Detect which cell encompasses the target text, then output its (x, y) center coordinate. 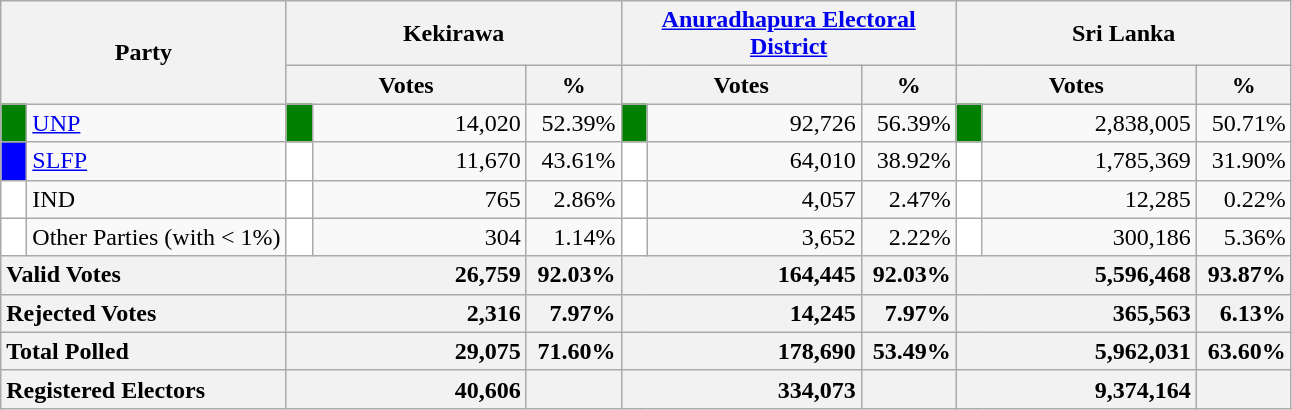
IND (156, 199)
Registered Electors (144, 389)
38.92% (908, 161)
Valid Votes (144, 275)
1.14% (574, 237)
14,245 (741, 313)
5,962,031 (1076, 351)
UNP (156, 123)
29,075 (406, 351)
2.86% (574, 199)
Anuradhapura Electoral District (788, 34)
5,596,468 (1076, 275)
43.61% (574, 161)
Other Parties (with < 1%) (156, 237)
304 (419, 237)
64,010 (754, 161)
178,690 (741, 351)
6.13% (1244, 313)
63.60% (1244, 351)
12,285 (1089, 199)
1,785,369 (1089, 161)
53.49% (908, 351)
Sri Lanka (1124, 34)
40,606 (406, 389)
164,445 (741, 275)
50.71% (1244, 123)
2.47% (908, 199)
SLFP (156, 161)
2,838,005 (1089, 123)
300,186 (1089, 237)
Party (144, 52)
5.36% (1244, 237)
334,073 (741, 389)
92,726 (754, 123)
71.60% (574, 351)
93.87% (1244, 275)
2,316 (406, 313)
56.39% (908, 123)
26,759 (406, 275)
Rejected Votes (144, 313)
365,563 (1076, 313)
0.22% (1244, 199)
52.39% (574, 123)
14,020 (419, 123)
4,057 (754, 199)
2.22% (908, 237)
3,652 (754, 237)
9,374,164 (1076, 389)
Kekirawa (454, 34)
31.90% (1244, 161)
11,670 (419, 161)
Total Polled (144, 351)
765 (419, 199)
